Determine the (X, Y) coordinate at the center of the cell enclosing the given text.  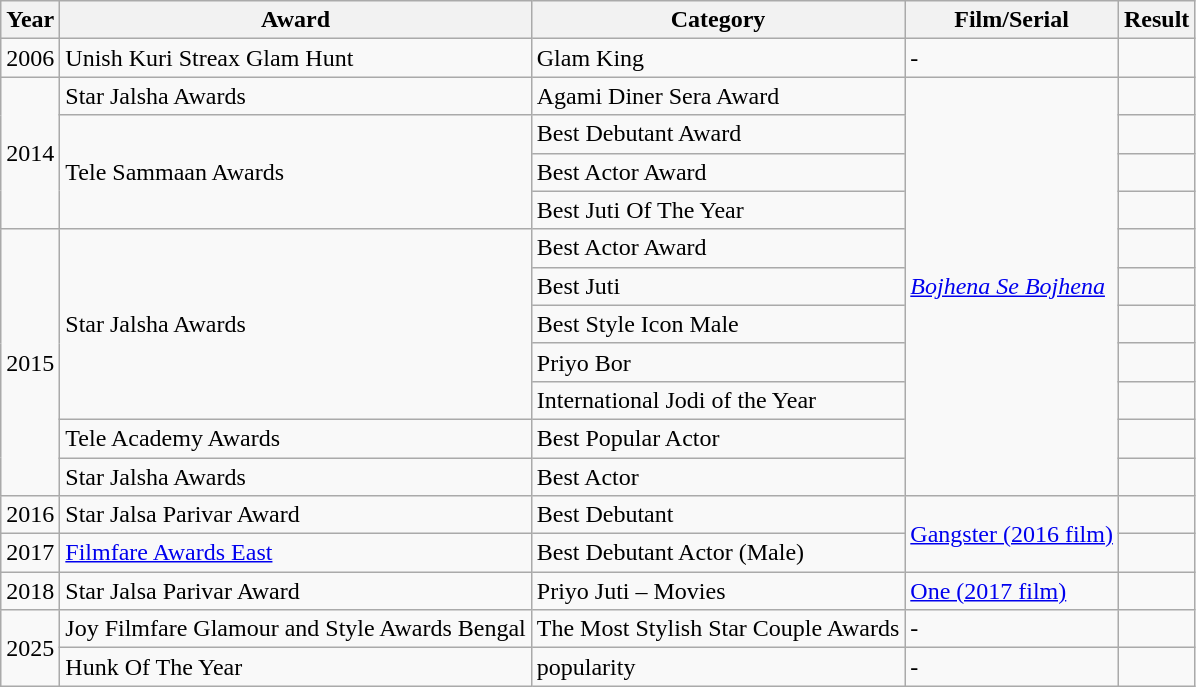
Tele Academy Awards (296, 438)
One (2017 film) (1012, 591)
Best Juti (718, 286)
popularity (718, 667)
International Jodi of the Year (718, 400)
Unish Kuri Streax Glam Hunt (296, 58)
Priyo Bor (718, 362)
Award (296, 20)
Best Debutant (718, 515)
Agami Diner Sera Award (718, 96)
Best Actor (718, 477)
Year (30, 20)
Tele Sammaan Awards (296, 172)
Filmfare Awards East (296, 553)
Best Style Icon Male (718, 324)
Bojhena Se Bojhena (1012, 286)
2025 (30, 648)
Best Popular Actor (718, 438)
Category (718, 20)
2017 (30, 553)
Best Debutant Actor (Male) (718, 553)
Priyo Juti – Movies (718, 591)
Result (1156, 20)
2016 (30, 515)
2006 (30, 58)
Film/Serial (1012, 20)
2014 (30, 153)
Gangster (2016 film) (1012, 534)
Joy Filmfare Glamour and Style Awards Bengal (296, 629)
The Most Stylish Star Couple Awards (718, 629)
Glam King (718, 58)
2018 (30, 591)
Best Juti Of The Year (718, 210)
Best Debutant Award (718, 134)
2015 (30, 362)
Hunk Of The Year (296, 667)
